Scan for the cell matching the given text and deliver its (X, Y) coordinate at center. 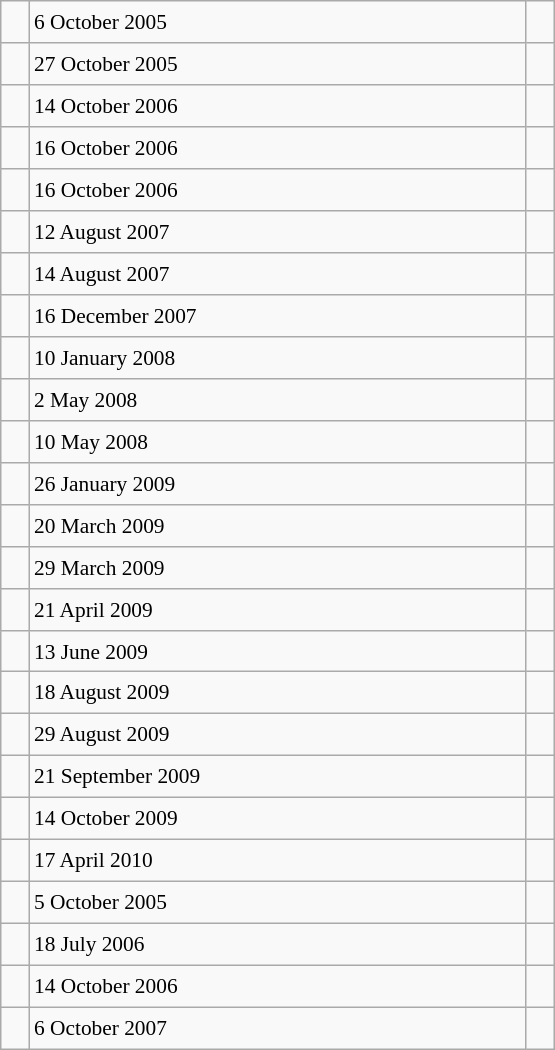
6 October 2007 (278, 1028)
20 March 2009 (278, 525)
29 August 2009 (278, 735)
18 July 2006 (278, 945)
13 June 2009 (278, 651)
14 August 2007 (278, 274)
27 October 2005 (278, 64)
21 April 2009 (278, 609)
10 May 2008 (278, 441)
14 October 2009 (278, 819)
5 October 2005 (278, 903)
21 September 2009 (278, 777)
16 December 2007 (278, 316)
6 October 2005 (278, 22)
17 April 2010 (278, 861)
10 January 2008 (278, 358)
12 August 2007 (278, 232)
2 May 2008 (278, 399)
18 August 2009 (278, 693)
29 March 2009 (278, 567)
26 January 2009 (278, 483)
